Return the (x, y) coordinate for the center point of the cell that contains the specified text.  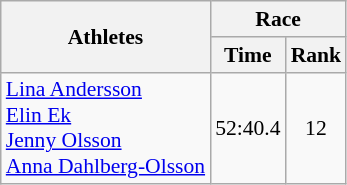
52:40.4 (248, 128)
Time (248, 55)
Rank (316, 55)
Athletes (106, 36)
12 (316, 128)
Race (278, 19)
Lina AnderssonElin EkJenny OlssonAnna Dahlberg-Olsson (106, 128)
